Pinpoint the cell where the given text exists, returning its (x, y) midpoint coordinate. 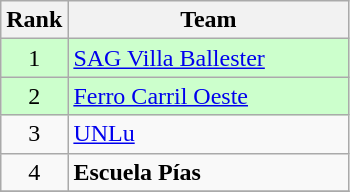
3 (34, 134)
Rank (34, 20)
Team (208, 20)
2 (34, 96)
Escuela Pías (208, 172)
Ferro Carril Oeste (208, 96)
1 (34, 58)
4 (34, 172)
SAG Villa Ballester (208, 58)
UNLu (208, 134)
